Find where the given text appears and provide that cell's center as [X, Y] coordinate. 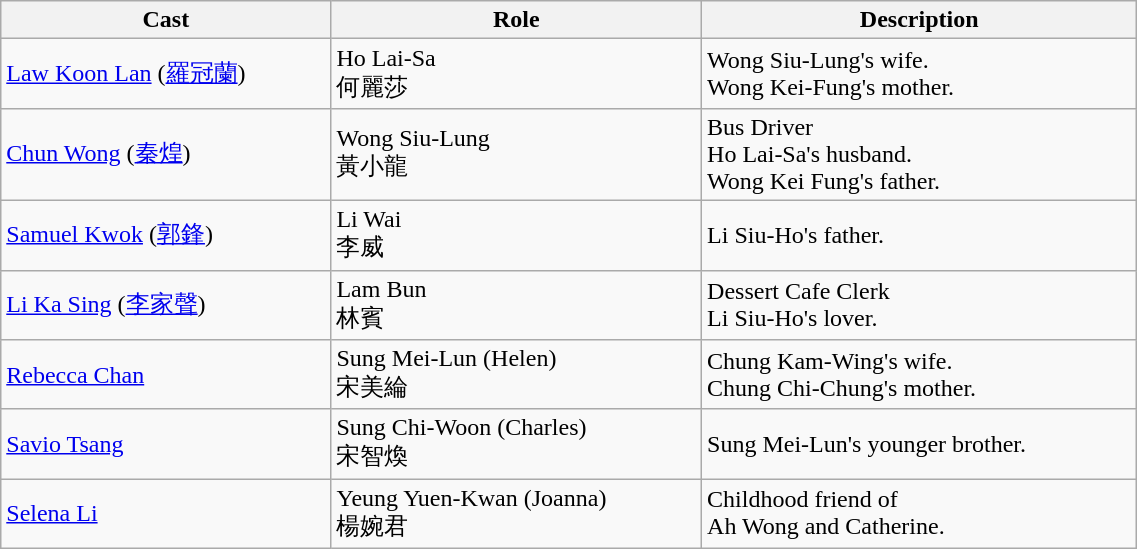
Chun Wong (秦煌) [166, 154]
Bus Driver Ho Lai-Sa's husband. Wong Kei Fung's father. [920, 154]
Role [516, 20]
Yeung Yuen-Kwan (Joanna) 楊婉君 [516, 514]
Lam Bun 林賓 [516, 305]
Dessert Cafe Clerk Li Siu-Ho's lover. [920, 305]
Childhood friend of Ah Wong and Catherine. [920, 514]
Sung Mei-Lun's younger brother. [920, 444]
Description [920, 20]
Wong Siu-Lung 黃小龍 [516, 154]
Chung Kam-Wing's wife. Chung Chi-Chung's mother. [920, 375]
Li Wai 李威 [516, 235]
Selena Li [166, 514]
Samuel Kwok (郭鋒) [166, 235]
Ho Lai-Sa 何麗莎 [516, 74]
Law Koon Lan (羅冠蘭) [166, 74]
Cast [166, 20]
Li Siu-Ho's father. [920, 235]
Rebecca Chan [166, 375]
Sung Mei-Lun (Helen) 宋美綸 [516, 375]
Savio Tsang [166, 444]
Sung Chi-Woon (Charles) 宋智煥 [516, 444]
Wong Siu-Lung's wife. Wong Kei-Fung's mother. [920, 74]
Li Ka Sing (李家聲) [166, 305]
